Search for the cell housing the specified text and yield its (X, Y) center coordinate. 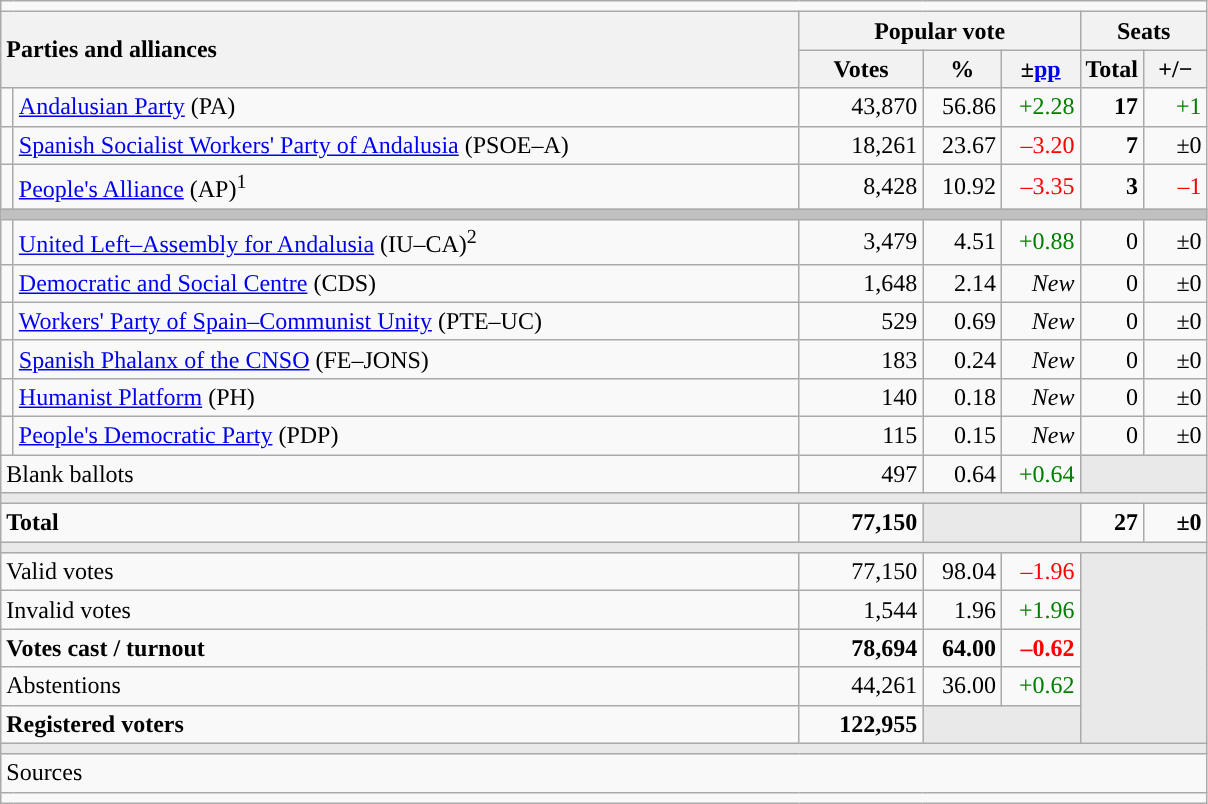
Spanish Phalanx of the CNSO (FE–JONS) (406, 359)
Parties and alliances (400, 50)
27 (1112, 523)
122,955 (861, 724)
4.51 (962, 242)
Seats (1144, 31)
Andalusian Party (PA) (406, 107)
8,428 (861, 186)
56.86 (962, 107)
64.00 (962, 648)
People's Democratic Party (PDP) (406, 435)
43,870 (861, 107)
–0.62 (1040, 648)
17 (1112, 107)
3,479 (861, 242)
0.15 (962, 435)
36.00 (962, 686)
0.24 (962, 359)
18,261 (861, 145)
–3.35 (1040, 186)
% (962, 69)
115 (861, 435)
–3.20 (1040, 145)
23.67 (962, 145)
Spanish Socialist Workers' Party of Andalusia (PSOE–A) (406, 145)
–1 (1176, 186)
+2.28 (1040, 107)
2.14 (962, 283)
Votes cast / turnout (400, 648)
78,694 (861, 648)
0.18 (962, 397)
Votes (861, 69)
140 (861, 397)
98.04 (962, 572)
1.96 (962, 610)
+/− (1176, 69)
183 (861, 359)
Invalid votes (400, 610)
Sources (604, 773)
People's Alliance (AP)1 (406, 186)
+1 (1176, 107)
+1.96 (1040, 610)
Popular vote (940, 31)
Workers' Party of Spain–Communist Unity (PTE–UC) (406, 321)
+0.64 (1040, 474)
+0.88 (1040, 242)
529 (861, 321)
United Left–Assembly for Andalusia (IU–CA)2 (406, 242)
Registered voters (400, 724)
–1.96 (1040, 572)
44,261 (861, 686)
Humanist Platform (PH) (406, 397)
Valid votes (400, 572)
7 (1112, 145)
±pp (1040, 69)
Blank ballots (400, 474)
3 (1112, 186)
1,544 (861, 610)
0.64 (962, 474)
0.69 (962, 321)
10.92 (962, 186)
497 (861, 474)
1,648 (861, 283)
+0.62 (1040, 686)
Democratic and Social Centre (CDS) (406, 283)
Abstentions (400, 686)
